Return the (X, Y) coordinate for the center point of the cell that contains the specified text.  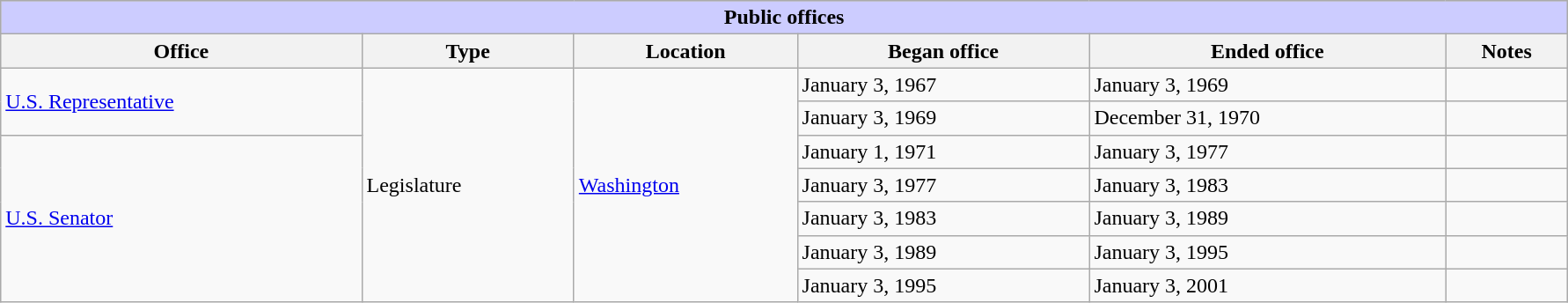
Notes (1506, 51)
Type (468, 51)
U.S. Senator (181, 218)
Began office (943, 51)
Office (181, 51)
Public offices (785, 18)
December 31, 1970 (1267, 118)
January 3, 1967 (943, 85)
Location (685, 51)
Washington (685, 185)
January 3, 2001 (1267, 285)
January 1, 1971 (943, 151)
Legislature (468, 185)
U.S. Representative (181, 101)
Ended office (1267, 51)
